From the cell containing the given text, extract its center point as [x, y] coordinate. 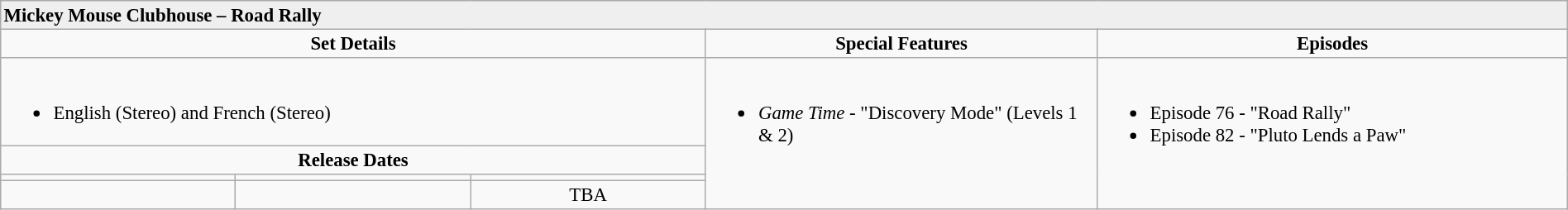
Special Features [901, 43]
Game Time - "Discovery Mode" (Levels 1 & 2) [901, 134]
English (Stereo) and French (Stereo) [353, 103]
Release Dates [353, 160]
Mickey Mouse Clubhouse – Road Rally [784, 15]
TBA [588, 195]
Set Details [353, 43]
Episode 76 - "Road Rally"Episode 82 - "Pluto Lends a Paw" [1332, 134]
Episodes [1332, 43]
